Return the (X, Y) coordinate for the center point of the cell that contains the specified text.  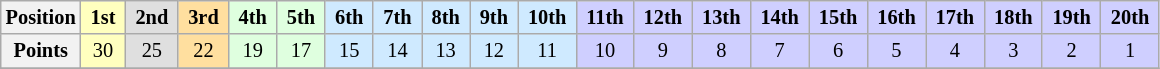
3rd (203, 17)
8 (721, 51)
15 (349, 51)
30 (104, 51)
7 (779, 51)
20th (1130, 17)
4th (253, 17)
10 (604, 51)
10th (547, 17)
4 (955, 51)
12th (663, 17)
6th (349, 17)
1 (1130, 51)
11th (604, 17)
Points (41, 51)
14th (779, 17)
19th (1071, 17)
13 (446, 51)
9 (663, 51)
2nd (152, 17)
17th (955, 17)
6 (838, 51)
25 (152, 51)
2 (1071, 51)
17 (301, 51)
13th (721, 17)
12 (494, 51)
7th (397, 17)
3 (1013, 51)
5th (301, 17)
15th (838, 17)
19 (253, 51)
1st (104, 17)
22 (203, 51)
14 (397, 51)
16th (896, 17)
9th (494, 17)
18th (1013, 17)
11 (547, 51)
5 (896, 51)
8th (446, 17)
Position (41, 17)
